Scan for the cell matching the given text and deliver its [X, Y] coordinate at center. 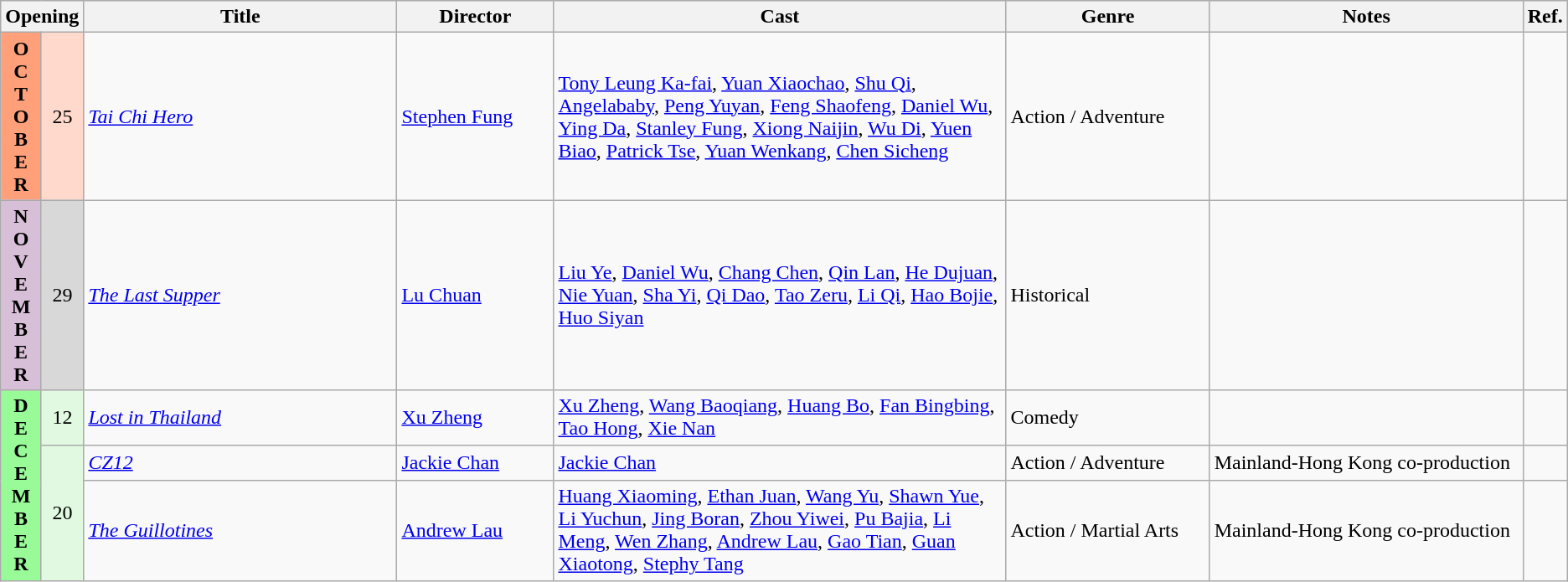
Stephen Fung [476, 116]
Lu Chuan [476, 295]
Tai Chi Hero [240, 116]
Director [476, 17]
NOVEMBER [22, 295]
Lost in Thailand [240, 417]
Notes [1366, 17]
12 [62, 417]
The Last Supper [240, 295]
DECEMBER [22, 486]
Cast [780, 17]
CZ12 [240, 462]
OCTOBER [22, 116]
Ref. [1545, 17]
25 [62, 116]
Action / Martial Arts [1107, 531]
Historical [1107, 295]
Comedy [1107, 417]
Liu Ye, Daniel Wu, Chang Chen, Qin Lan, He Dujuan, Nie Yuan, Sha Yi, Qi Dao, Tao Zeru, Li Qi, Hao Bojie, Huo Siyan [780, 295]
Andrew Lau [476, 531]
Xu Zheng [476, 417]
Title [240, 17]
29 [62, 295]
Xu Zheng, Wang Baoqiang, Huang Bo, Fan Bingbing, Tao Hong, Xie Nan [780, 417]
Genre [1107, 17]
20 [62, 512]
Opening [42, 17]
The Guillotines [240, 531]
